Output the (x, y) coordinate of the center of the cell containing the given text.  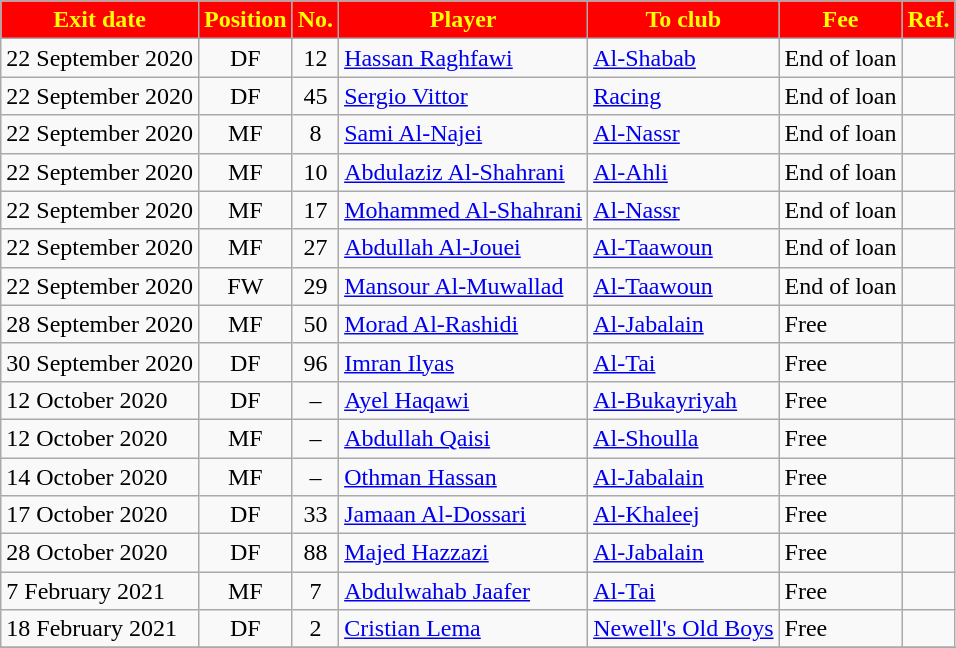
Abdullah Al-Jouei (464, 248)
Abdulwahab Jaafer (464, 591)
Morad Al-Rashidi (464, 324)
10 (315, 172)
No. (315, 20)
Abdulaziz Al-Shahrani (464, 172)
Sergio Vittor (464, 96)
Ayel Haqawi (464, 400)
50 (315, 324)
2 (315, 629)
33 (315, 515)
45 (315, 96)
Racing (684, 96)
Al-Khaleej (684, 515)
Othman Hassan (464, 477)
7 February 2021 (100, 591)
Cristian Lema (464, 629)
18 February 2021 (100, 629)
Al-Bukayriyah (684, 400)
14 October 2020 (100, 477)
Fee (840, 20)
88 (315, 553)
Ref. (928, 20)
Imran Ilyas (464, 362)
Abdullah Qaisi (464, 438)
Hassan Raghfawi (464, 58)
27 (315, 248)
Sami Al-Najei (464, 134)
30 September 2020 (100, 362)
FW (245, 286)
Al-Ahli (684, 172)
17 October 2020 (100, 515)
Exit date (100, 20)
28 September 2020 (100, 324)
Al-Shabab (684, 58)
Jamaan Al-Dossari (464, 515)
Position (245, 20)
Majed Hazzazi (464, 553)
To club (684, 20)
Newell's Old Boys (684, 629)
7 (315, 591)
Mansour Al-Muwallad (464, 286)
Mohammed Al-Shahrani (464, 210)
28 October 2020 (100, 553)
12 (315, 58)
8 (315, 134)
29 (315, 286)
17 (315, 210)
96 (315, 362)
Player (464, 20)
Al-Shoulla (684, 438)
